Locate the cell with the specified text and output its [x, y] center coordinate. 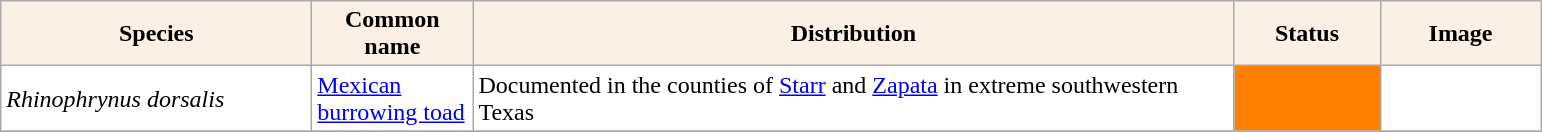
Common name [392, 34]
Documented in the counties of Starr and Zapata in extreme southwestern Texas [854, 98]
Species [156, 34]
Mexican burrowing toad [392, 98]
Distribution [854, 34]
Rhinophrynus dorsalis [156, 98]
Status [1307, 34]
Image [1460, 34]
